Find where the given text appears and provide that cell's center as (x, y) coordinate. 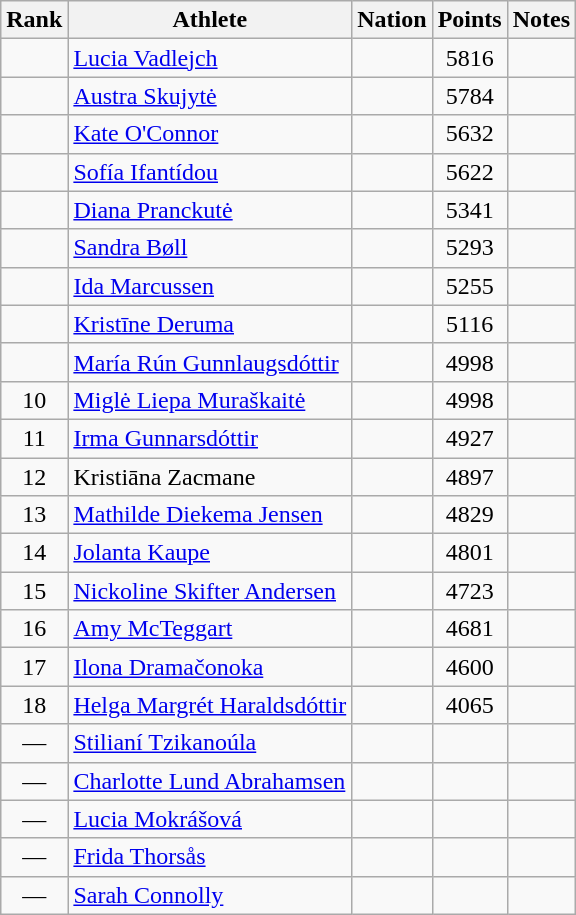
Sofía Ifantídou (210, 172)
Kristīne Deruma (210, 324)
13 (34, 515)
18 (34, 705)
Lucia Mokrášová (210, 819)
María Rún Gunnlaugsdóttir (210, 362)
4681 (470, 629)
4829 (470, 515)
17 (34, 667)
4897 (470, 477)
4927 (470, 438)
5116 (470, 324)
Points (470, 20)
4600 (470, 667)
Frida Thorsås (210, 857)
4065 (470, 705)
Lucia Vadlejch (210, 58)
5816 (470, 58)
16 (34, 629)
Austra Skujytė (210, 96)
Jolanta Kaupe (210, 553)
5255 (470, 286)
11 (34, 438)
15 (34, 591)
Ida Marcussen (210, 286)
Sarah Connolly (210, 895)
Mathilde Diekema Jensen (210, 515)
Athlete (210, 20)
5293 (470, 248)
10 (34, 400)
5622 (470, 172)
Sandra Bøll (210, 248)
Stilianí Tzikanoúla (210, 743)
Nickoline Skifter Andersen (210, 591)
Kristiāna Zacmane (210, 477)
Miglė Liepa Muraškaitė (210, 400)
Charlotte Lund Abrahamsen (210, 781)
Ilona Dramačonoka (210, 667)
5632 (470, 134)
Rank (34, 20)
Irma Gunnarsdóttir (210, 438)
5784 (470, 96)
5341 (470, 210)
12 (34, 477)
Nation (392, 20)
Kate O'Connor (210, 134)
Helga Margrét Haraldsdóttir (210, 705)
Notes (541, 20)
Diana Pranckutė (210, 210)
Amy McTeggart (210, 629)
14 (34, 553)
4801 (470, 553)
4723 (470, 591)
